For the text-containing cell, return its midpoint in (X, Y) coordinate format. 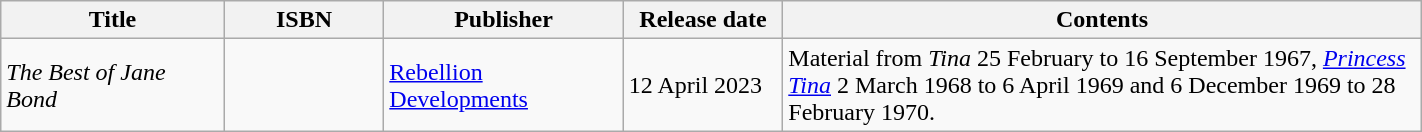
Contents (1102, 20)
Rebellion Developments (504, 85)
Title (112, 20)
ISBN (304, 20)
The Best of Jane Bond (112, 85)
Publisher (504, 20)
Release date (703, 20)
12 April 2023 (703, 85)
Material from Tina 25 February to 16 September 1967, Princess Tina 2 March 1968 to 6 April 1969 and 6 December 1969 to 28 February 1970. (1102, 85)
